Return the (X, Y) coordinate for the center point of the cell that contains the specified text.  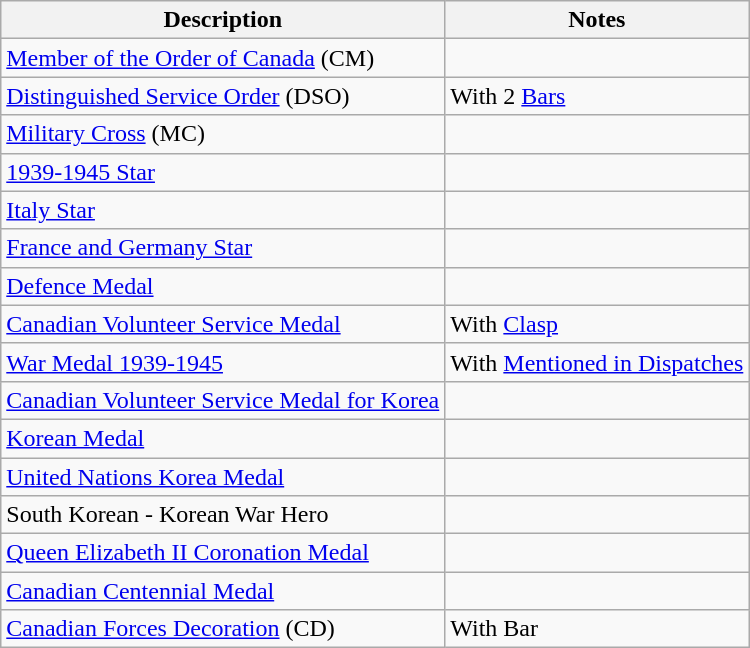
Canadian Centennial Medal (223, 591)
United Nations Korea Medal (223, 477)
France and Germany Star (223, 248)
Defence Medal (223, 286)
With Clasp (597, 324)
With Bar (597, 629)
Distinguished Service Order (DSO) (223, 96)
South Korean - Korean War Hero (223, 515)
With 2 Bars (597, 96)
Member of the Order of Canada (CM) (223, 58)
Queen Elizabeth II Coronation Medal (223, 553)
Canadian Volunteer Service Medal (223, 324)
Canadian Volunteer Service Medal for Korea (223, 400)
Notes (597, 20)
Korean Medal (223, 438)
1939-1945 Star (223, 172)
Italy Star (223, 210)
Description (223, 20)
With Mentioned in Dispatches (597, 362)
Canadian Forces Decoration (CD) (223, 629)
War Medal 1939-1945 (223, 362)
Military Cross (MC) (223, 134)
